Return (x, y) of the center of cell containing provided text 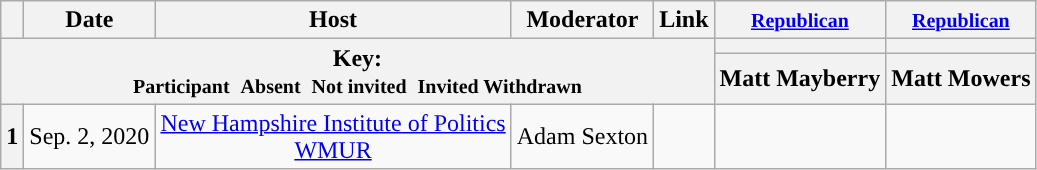
Key: Participant Absent Not invited Invited Withdrawn (358, 72)
Matt Mowers (961, 78)
Adam Sexton (582, 136)
1 (12, 136)
Date (90, 20)
Host (333, 20)
Sep. 2, 2020 (90, 136)
Matt Mayberry (800, 78)
Link (684, 20)
Moderator (582, 20)
New Hampshire Institute of PoliticsWMUR (333, 136)
